Find where the given text appears and provide that cell's center as (X, Y) coordinate. 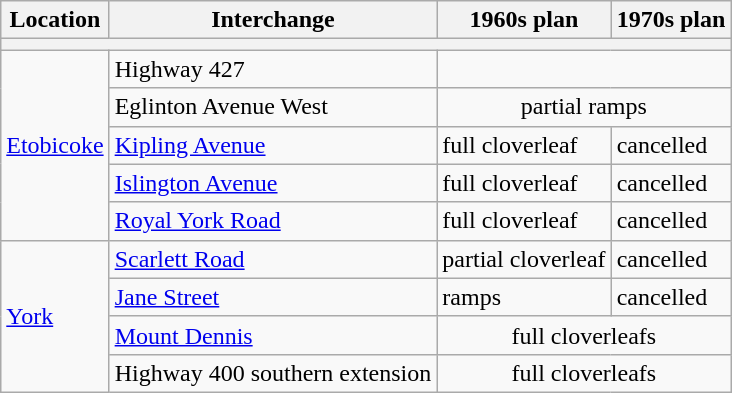
Royal York Road (273, 221)
Etobicoke (55, 145)
Interchange (273, 20)
Mount Dennis (273, 335)
Eglinton Avenue West (273, 107)
ramps (524, 297)
1970s plan (671, 20)
Scarlett Road (273, 259)
Highway 427 (273, 69)
Location (55, 20)
Highway 400 southern extension (273, 373)
1960s plan (524, 20)
partial cloverleaf (524, 259)
Kipling Avenue (273, 145)
York (55, 316)
Jane Street (273, 297)
partial ramps (584, 107)
Islington Avenue (273, 183)
